Provide the (X, Y) coordinate of the cell's center where the given text is located.  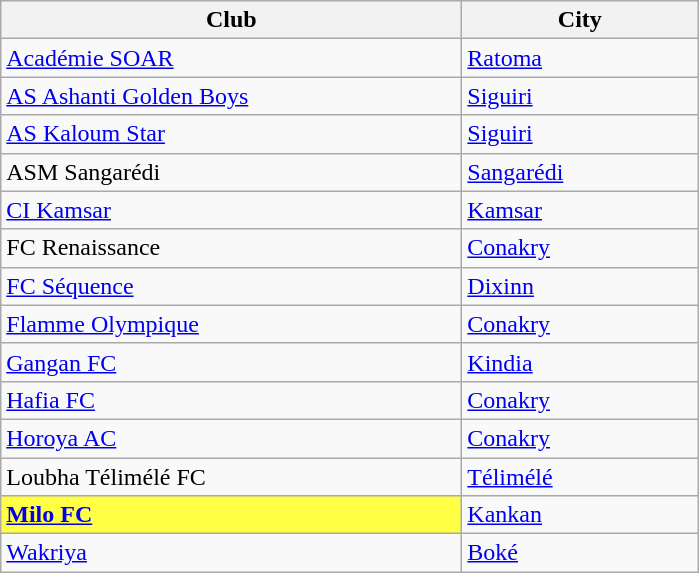
AS Ashanti Golden Boys (232, 96)
City (580, 20)
Ratoma (580, 58)
Club (232, 20)
Hafia FC (232, 400)
Dixinn (580, 286)
CI Kamsar (232, 210)
Flamme Olympique (232, 324)
Horoya AC (232, 438)
Boké (580, 553)
Kindia (580, 362)
AS Kaloum Star (232, 134)
ASM Sangarédi (232, 172)
Kamsar (580, 210)
Télimélé (580, 477)
Gangan FC (232, 362)
Kankan (580, 515)
FC Séquence (232, 286)
Milo FC (232, 515)
Loubha Télimélé FC (232, 477)
Sangarédi (580, 172)
FC Renaissance (232, 248)
Académie SOAR (232, 58)
Wakriya (232, 553)
